Scan for the cell matching the given text and deliver its (x, y) coordinate at center. 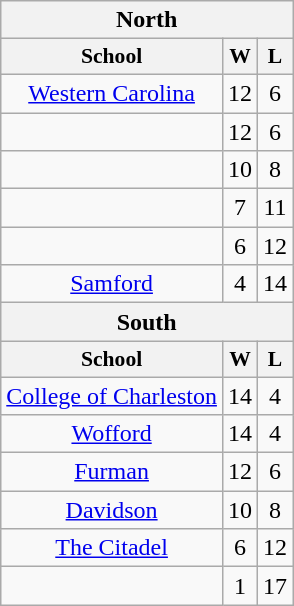
Western Carolina (112, 93)
South (147, 322)
7 (240, 208)
College of Charleston (112, 395)
Wofford (112, 434)
The Citadel (112, 548)
North (147, 20)
17 (276, 586)
Furman (112, 472)
Davidson (112, 510)
1 (240, 586)
11 (276, 208)
Samford (112, 284)
